Determine the [X, Y] coordinate at the center of the cell enclosing the given text.  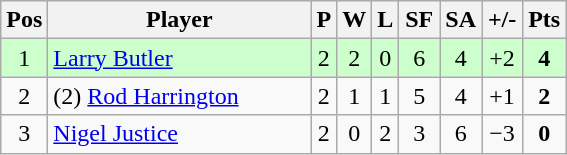
(2) Rod Harrington [180, 96]
Nigel Justice [180, 134]
−3 [502, 134]
P [324, 20]
5 [420, 96]
SF [420, 20]
+2 [502, 58]
Pos [24, 20]
+1 [502, 96]
Larry Butler [180, 58]
SA [461, 20]
Player [180, 20]
W [354, 20]
Pts [544, 20]
L [386, 20]
+/- [502, 20]
